Capture the cell that displays the provided text and extract its [x, y] central coordinate. 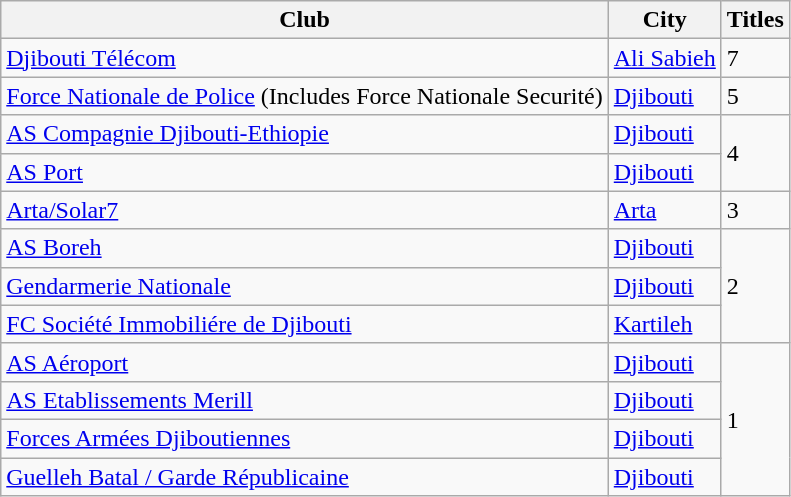
1 [755, 419]
5 [755, 96]
2 [755, 286]
AS Aéroport [305, 362]
Djibouti Télécom [305, 58]
4 [755, 153]
3 [755, 210]
7 [755, 58]
AS Compagnie Djibouti-Ethiopie [305, 134]
AS Port [305, 172]
Club [305, 20]
City [664, 20]
Forces Armées Djiboutiennes [305, 438]
Kartileh [664, 324]
AS Boreh [305, 248]
Guelleh Batal / Garde Républicaine [305, 477]
Titles [755, 20]
Force Nationale de Police (Includes Force Nationale Securité) [305, 96]
Arta [664, 210]
AS Etablissements Merill [305, 400]
Arta/Solar7 [305, 210]
Ali Sabieh [664, 58]
Gendarmerie Nationale [305, 286]
FC Société Immobiliére de Djibouti [305, 324]
